Scan for the cell matching the given text and deliver its (x, y) coordinate at center. 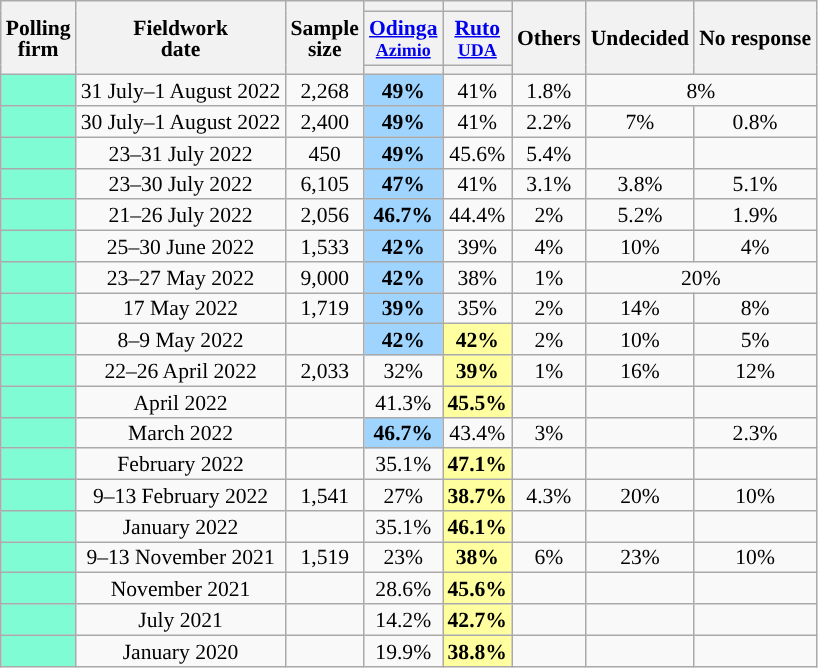
7% (640, 122)
25–30 June 2022 (181, 246)
3.1% (549, 184)
14% (640, 308)
OdingaAzimio (404, 38)
9–13 November 2021 (181, 558)
46.1% (476, 526)
November 2021 (181, 588)
17 May 2022 (181, 308)
Samplesize (324, 38)
1.9% (755, 216)
April 2022 (181, 402)
47.1% (476, 464)
2,056 (324, 216)
July 2021 (181, 620)
450 (324, 152)
41.3% (404, 402)
Pollingfirm (38, 38)
RutoUDA (476, 38)
Undecided (640, 38)
38.8% (476, 650)
February 2022 (181, 464)
6% (549, 558)
14.2% (404, 620)
0.8% (755, 122)
3.8% (640, 184)
8–9 May 2022 (181, 340)
6,105 (324, 184)
22–26 April 2022 (181, 370)
January 2020 (181, 650)
23–27 May 2022 (181, 278)
3% (549, 432)
30 July–1 August 2022 (181, 122)
5% (755, 340)
2,400 (324, 122)
23–31 July 2022 (181, 152)
5.2% (640, 216)
1,719 (324, 308)
2.2% (549, 122)
1,541 (324, 496)
16% (640, 370)
2.3% (755, 432)
23–30 July 2022 (181, 184)
21–26 July 2022 (181, 216)
38.7% (476, 496)
9,000 (324, 278)
March 2022 (181, 432)
43.4% (476, 432)
28.6% (404, 588)
4.3% (549, 496)
27% (404, 496)
47% (404, 184)
2,268 (324, 90)
9–13 February 2022 (181, 496)
1,519 (324, 558)
Fieldworkdate (181, 38)
5.1% (755, 184)
19.9% (404, 650)
42.7% (476, 620)
1.8% (549, 90)
No response (755, 38)
32% (404, 370)
31 July–1 August 2022 (181, 90)
1,533 (324, 246)
5.4% (549, 152)
35% (476, 308)
44.4% (476, 216)
2,033 (324, 370)
January 2022 (181, 526)
Others (549, 38)
12% (755, 370)
45.5% (476, 402)
